Search for the cell housing the specified text and yield its [X, Y] center coordinate. 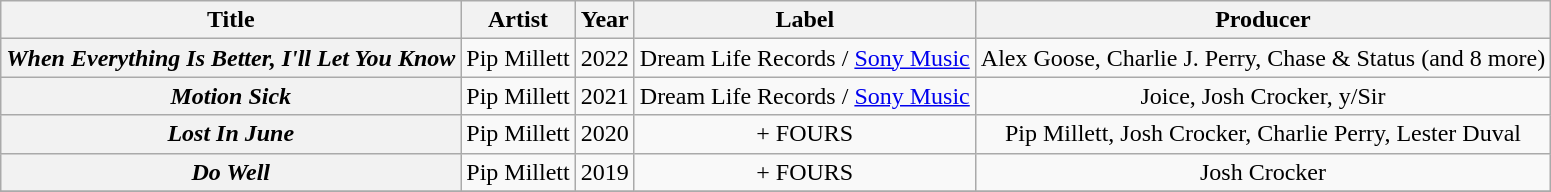
2020 [604, 134]
2022 [604, 58]
Alex Goose, Charlie J. Perry, Chase & Status (and 8 more) [1262, 58]
Motion Sick [231, 96]
Lost In June [231, 134]
Title [231, 20]
Label [804, 20]
Producer [1262, 20]
2021 [604, 96]
2019 [604, 172]
Year [604, 20]
When Everything Is Better, I'll Let You Know [231, 58]
Artist [518, 20]
Josh Crocker [1262, 172]
Joice, Josh Crocker, y/Sir [1262, 96]
Do Well [231, 172]
Pip Millett, Josh Crocker, Charlie Perry, Lester Duval [1262, 134]
